Detect which cell encompasses the target text, then output its (X, Y) center coordinate. 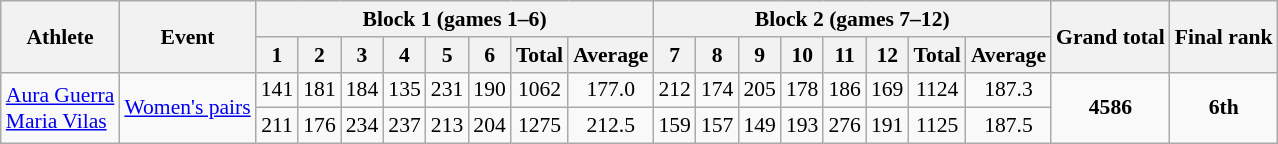
212 (674, 90)
6th (1224, 108)
231 (448, 90)
10 (802, 55)
8 (718, 55)
Block 2 (games 7–12) (852, 19)
Grand total (1110, 36)
4586 (1110, 108)
Aura Guerra Maria Vilas (60, 108)
276 (844, 126)
176 (320, 126)
237 (404, 126)
Event (187, 36)
5 (448, 55)
Final rank (1224, 36)
11 (844, 55)
4 (404, 55)
149 (760, 126)
177.0 (610, 90)
6 (490, 55)
204 (490, 126)
174 (718, 90)
141 (278, 90)
Athlete (60, 36)
178 (802, 90)
190 (490, 90)
9 (760, 55)
1125 (936, 126)
186 (844, 90)
191 (888, 126)
205 (760, 90)
2 (320, 55)
213 (448, 126)
1 (278, 55)
157 (718, 126)
234 (362, 126)
Women's pairs (187, 108)
212.5 (610, 126)
181 (320, 90)
159 (674, 126)
187.5 (1008, 126)
211 (278, 126)
1124 (936, 90)
1062 (540, 90)
1275 (540, 126)
Block 1 (games 1–6) (455, 19)
169 (888, 90)
193 (802, 126)
187.3 (1008, 90)
12 (888, 55)
184 (362, 90)
7 (674, 55)
135 (404, 90)
3 (362, 55)
